From the cell containing the given text, extract its center point as (x, y) coordinate. 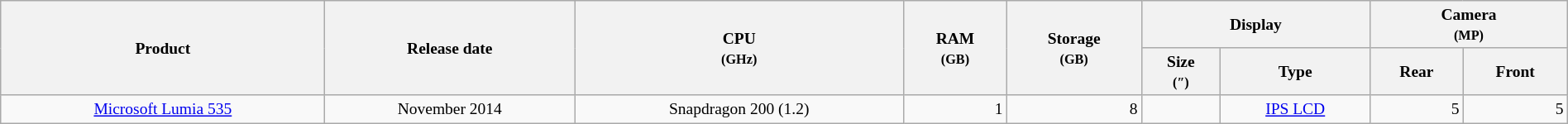
Display (1255, 25)
IPS LCD (1295, 109)
November 2014 (450, 109)
8 (1073, 109)
CPU (GHz) (739, 48)
Size(″) (1181, 71)
Microsoft Lumia 535 (163, 109)
RAM(GB) (955, 48)
Rear (1417, 71)
Type (1295, 71)
Camera(MP) (1469, 25)
Storage(GB) (1073, 48)
Front (1515, 71)
Product (163, 48)
Snapdragon 200 (1.2) (739, 109)
Release date (450, 48)
1 (955, 109)
